Return the [X, Y] coordinate for the center point of the cell that contains the specified text.  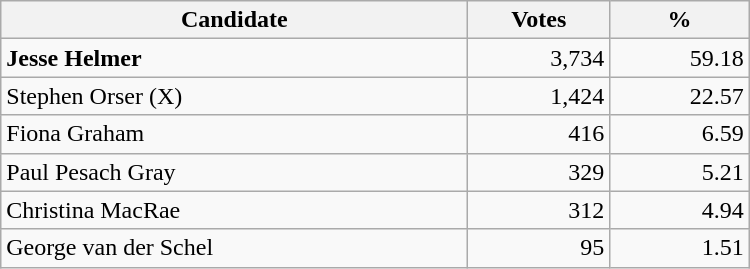
6.59 [680, 134]
Jesse Helmer [234, 58]
% [680, 20]
Fiona Graham [234, 134]
1,424 [539, 96]
95 [539, 248]
312 [539, 210]
Christina MacRae [234, 210]
5.21 [680, 172]
1.51 [680, 248]
59.18 [680, 58]
Stephen Orser (X) [234, 96]
22.57 [680, 96]
Candidate [234, 20]
416 [539, 134]
3,734 [539, 58]
Votes [539, 20]
4.94 [680, 210]
George van der Schel [234, 248]
Paul Pesach Gray [234, 172]
329 [539, 172]
